Output the (x, y) coordinate of the center of the cell containing the given text.  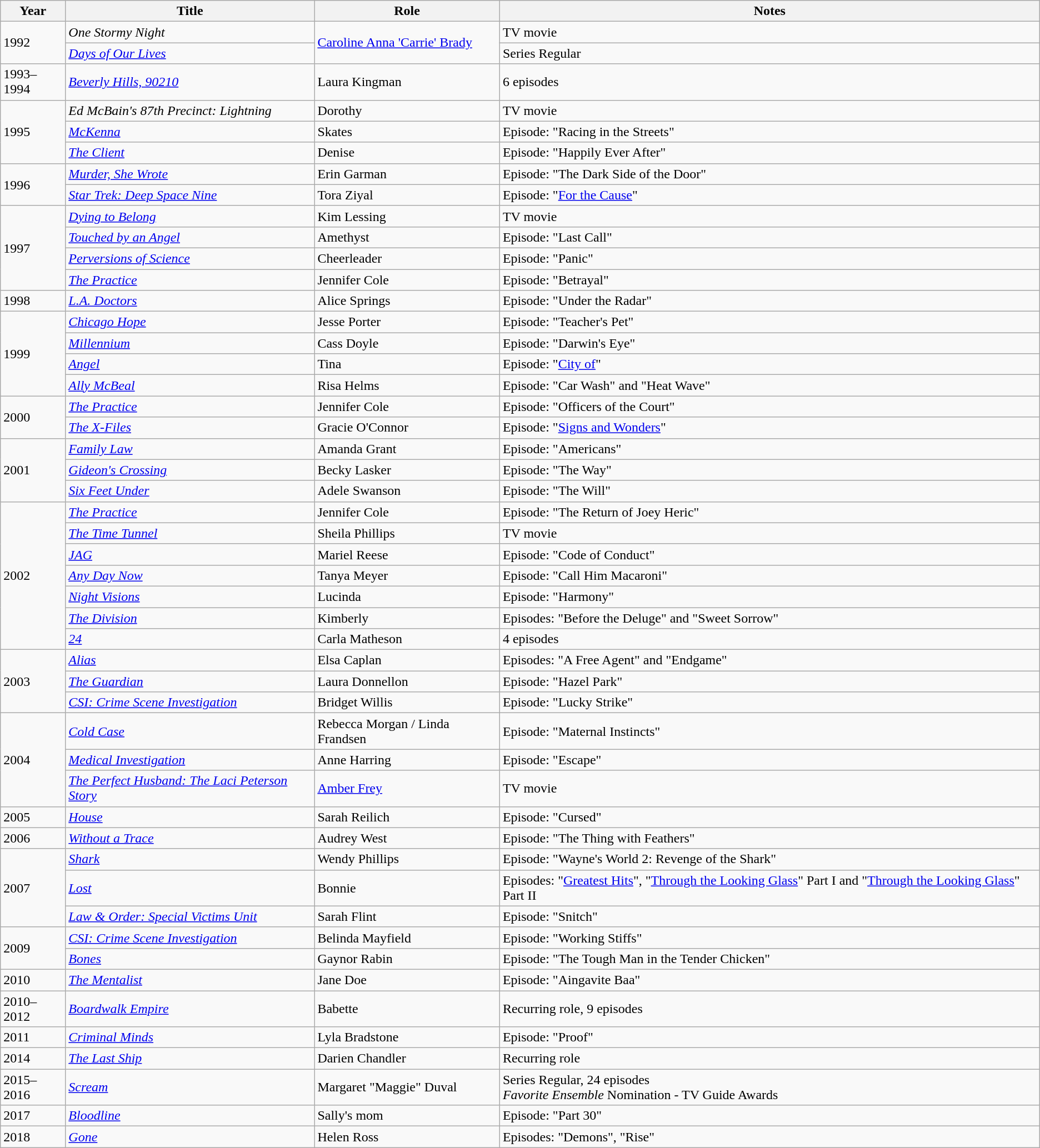
Belinda Mayfield (407, 938)
Perversions of Science (190, 258)
Alice Springs (407, 301)
Murder, She Wrote (190, 174)
Episode: "Last Call" (769, 237)
Audrey West (407, 838)
Sally's mom (407, 1116)
Bloodline (190, 1116)
Episode: "Betrayal" (769, 279)
Episode: "Wayne's World 2: Revenge of the Shark" (769, 859)
Episode: "The Tough Man in the Tender Chicken" (769, 959)
Mariel Reese (407, 554)
Notes (769, 11)
2014 (33, 1059)
JAG (190, 554)
Episode: "Under the Radar" (769, 301)
Role (407, 11)
Scream (190, 1087)
2001 (33, 470)
Amethyst (407, 237)
Episode: "Signs and Wonders" (769, 428)
Law & Order: Special Victims Unit (190, 916)
The Guardian (190, 681)
2017 (33, 1116)
1996 (33, 184)
Night Visions (190, 596)
Gracie O'Connor (407, 428)
Sheila Phillips (407, 533)
Days of Our Lives (190, 53)
Episode: "Proof" (769, 1037)
Episode: "Escape" (769, 760)
Episode: "Hazel Park" (769, 681)
House (190, 817)
1998 (33, 301)
Darien Chandler (407, 1059)
Tina (407, 364)
Erin Garman (407, 174)
Rebecca Morgan / Linda Frandsen (407, 731)
24 (190, 639)
Risa Helms (407, 385)
Lyla Bradstone (407, 1037)
Episode: "Officers of the Court" (769, 407)
Cold Case (190, 731)
Dying to Belong (190, 216)
Ally McBeal (190, 385)
1997 (33, 248)
Gone (190, 1137)
Tora Ziyal (407, 195)
Sarah Reilich (407, 817)
2010–2012 (33, 1009)
2010 (33, 980)
Episode: "City of" (769, 364)
Episode: "The Thing with Feathers" (769, 838)
2003 (33, 681)
Babette (407, 1009)
Episode: "Call Him Macaroni" (769, 575)
Becky Lasker (407, 470)
Chicago Hope (190, 322)
Episode: "Racing in the Streets" (769, 132)
Year (33, 11)
Episode: "Americans" (769, 449)
Episode: "Harmony" (769, 596)
Episode: "Car Wash" and "Heat Wave" (769, 385)
Episode: "Darwin's Eye" (769, 343)
Episodes: "A Free Agent" and "Endgame" (769, 660)
Bridget Willis (407, 703)
The Client (190, 153)
Margaret "Maggie" Duval (407, 1087)
Six Feet Under (190, 491)
Ed McBain's 87th Precinct: Lightning (190, 111)
6 episodes (769, 82)
2009 (33, 948)
Without a Trace (190, 838)
Boardwalk Empire (190, 1009)
Episode: "The Dark Side of the Door" (769, 174)
Episode: "Happily Ever After" (769, 153)
1999 (33, 354)
Lost (190, 888)
Jane Doe (407, 980)
Episode: "The Return of Joey Heric" (769, 512)
Episode: "Panic" (769, 258)
2018 (33, 1137)
Episode: "Teacher's Pet" (769, 322)
1995 (33, 132)
Elsa Caplan (407, 660)
Episode: "For the Cause" (769, 195)
1993–1994 (33, 82)
The X-Files (190, 428)
Kim Lessing (407, 216)
Series Regular, 24 episodesFavorite Ensemble Nomination - TV Guide Awards (769, 1087)
Amber Frey (407, 789)
Skates (407, 132)
Beverly Hills, 90210 (190, 82)
The Mentalist (190, 980)
2005 (33, 817)
4 episodes (769, 639)
The Time Tunnel (190, 533)
Laura Kingman (407, 82)
Gideon's Crossing (190, 470)
Bonnie (407, 888)
Sarah Flint (407, 916)
Shark (190, 859)
Episodes: "Greatest Hits", "Through the Looking Glass" Part I and "Through the Looking Glass" Part II (769, 888)
2006 (33, 838)
Adele Swanson (407, 491)
Millennium (190, 343)
L.A. Doctors (190, 301)
Series Regular (769, 53)
Denise (407, 153)
Jesse Porter (407, 322)
2015–2016 (33, 1087)
Laura Donnellon (407, 681)
Episode: "Cursed" (769, 817)
Anne Harring (407, 760)
2004 (33, 760)
2011 (33, 1037)
Tanya Meyer (407, 575)
Cass Doyle (407, 343)
The Division (190, 618)
Dorothy (407, 111)
Caroline Anna 'Carrie' Brady (407, 43)
Kimberly (407, 618)
Episode: "The Way" (769, 470)
Amanda Grant (407, 449)
Helen Ross (407, 1137)
Episode: "Snitch" (769, 916)
Angel (190, 364)
Recurring role (769, 1059)
Episode: "The Will" (769, 491)
Episodes: "Demons", "Rise" (769, 1137)
Medical Investigation (190, 760)
1992 (33, 43)
Alias (190, 660)
Wendy Phillips (407, 859)
Episode: "Aingavite Baa" (769, 980)
Lucinda (407, 596)
Carla Matheson (407, 639)
Episodes: "Before the Deluge" and "Sweet Sorrow" (769, 618)
Any Day Now (190, 575)
Title (190, 11)
2000 (33, 417)
Episode: "Working Stiffs" (769, 938)
Episode: "Lucky Strike" (769, 703)
Bones (190, 959)
Gaynor Rabin (407, 959)
2007 (33, 888)
One Stormy Night (190, 32)
Cheerleader (407, 258)
Episode: "Maternal Instincts" (769, 731)
Criminal Minds (190, 1037)
The Last Ship (190, 1059)
Episode: "Code of Conduct" (769, 554)
Star Trek: Deep Space Nine (190, 195)
2002 (33, 575)
McKenna (190, 132)
Episode: "Part 30" (769, 1116)
Family Law (190, 449)
The Perfect Husband: The Laci Peterson Story (190, 789)
Recurring role, 9 episodes (769, 1009)
Touched by an Angel (190, 237)
